Scan for the cell matching the given text and deliver its (x, y) coordinate at center. 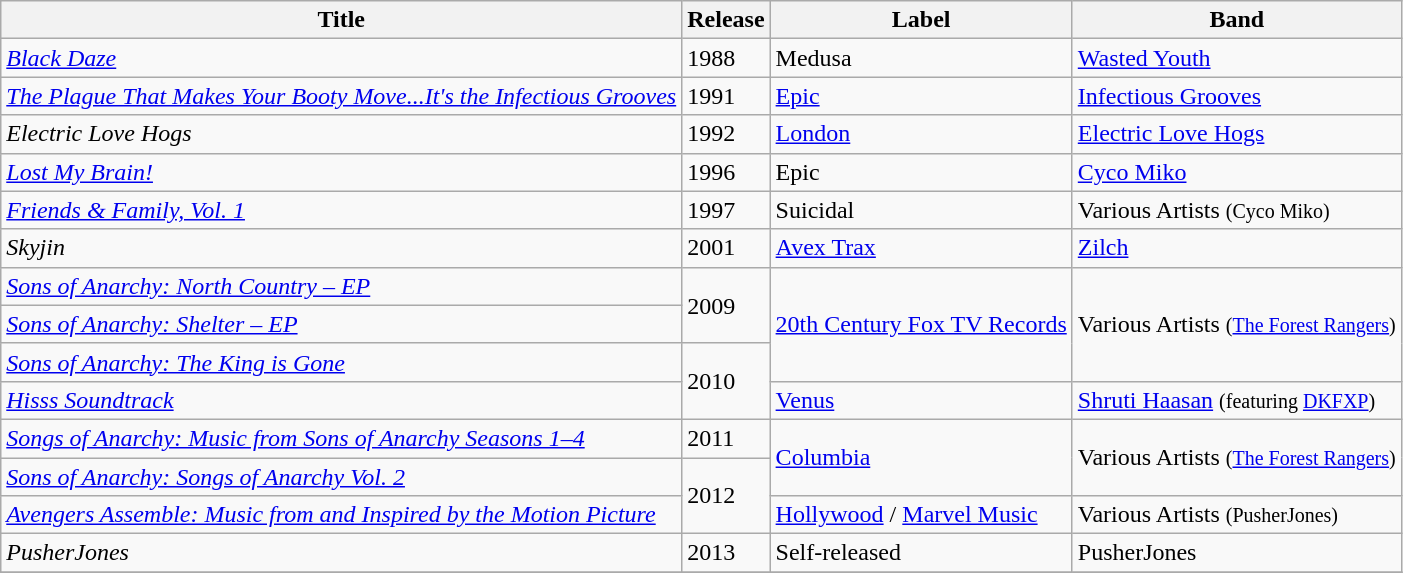
20th Century Fox TV Records (921, 324)
1991 (726, 96)
Release (726, 20)
1988 (726, 58)
Sons of Anarchy: North Country – EP (342, 286)
Various Artists (Cyco Miko) (1236, 210)
Sons of Anarchy: Songs of Anarchy Vol. 2 (342, 477)
2013 (726, 553)
1992 (726, 134)
Medusa (921, 58)
Friends & Family, Vol. 1 (342, 210)
Zilch (1236, 248)
Label (921, 20)
The Plague That Makes Your Booty Move...It's the Infectious Grooves (342, 96)
Shruti Haasan (featuring DKFXP) (1236, 400)
Sons of Anarchy: Shelter – EP (342, 324)
Venus (921, 400)
2010 (726, 381)
Title (342, 20)
1997 (726, 210)
2001 (726, 248)
Skyjin (342, 248)
2012 (726, 496)
Hisss Soundtrack (342, 400)
Hollywood / Marvel Music (921, 515)
Infectious Grooves (1236, 96)
2009 (726, 305)
Avex Trax (921, 248)
Lost My Brain! (342, 172)
Various Artists (PusherJones) (1236, 515)
Cyco Miko (1236, 172)
Avengers Assemble: Music from and Inspired by the Motion Picture (342, 515)
1996 (726, 172)
Band (1236, 20)
Sons of Anarchy: The King is Gone (342, 362)
London (921, 134)
Wasted Youth (1236, 58)
Songs of Anarchy: Music from Sons of Anarchy Seasons 1–4 (342, 438)
Black Daze (342, 58)
Columbia (921, 457)
Self-released (921, 553)
Suicidal (921, 210)
2011 (726, 438)
